For the text-containing cell, return its midpoint in (x, y) coordinate format. 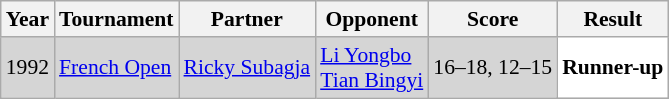
1992 (28, 68)
French Open (116, 68)
Score (492, 19)
Runner-up (612, 68)
Tournament (116, 19)
Opponent (372, 19)
Li Yongbo Tian Bingyi (372, 68)
Result (612, 19)
Ricky Subagja (248, 68)
Partner (248, 19)
16–18, 12–15 (492, 68)
Year (28, 19)
